Pinpoint the cell where the given text exists, returning its [x, y] midpoint coordinate. 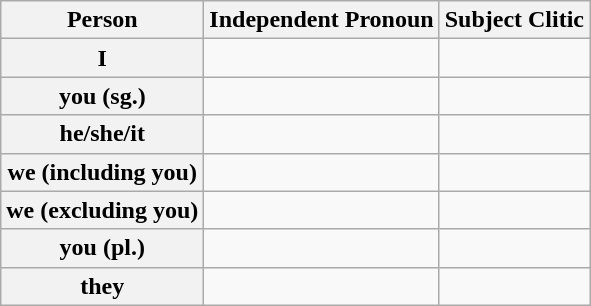
Person [102, 20]
Subject Clitic [514, 20]
Independent Pronoun [322, 20]
you (sg.) [102, 96]
you (pl.) [102, 248]
they [102, 286]
I [102, 58]
he/she/it [102, 134]
we (including you) [102, 172]
we (excluding you) [102, 210]
